Scan for the cell matching the given text and deliver its [x, y] coordinate at center. 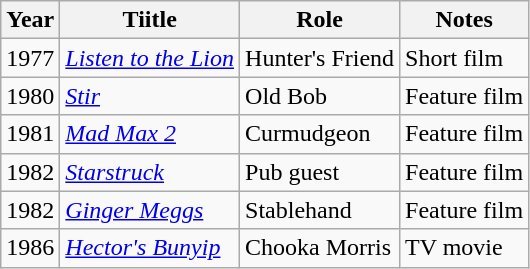
TV movie [464, 248]
Role [320, 20]
Short film [464, 58]
Curmudgeon [320, 134]
Chooka Morris [320, 248]
Hector's Bunyip [150, 248]
1986 [30, 248]
Tiitle [150, 20]
1981 [30, 134]
Hunter's Friend [320, 58]
Mad Max 2 [150, 134]
Old Bob [320, 96]
Stir [150, 96]
Listen to the Lion [150, 58]
Stablehand [320, 210]
Notes [464, 20]
Pub guest [320, 172]
Year [30, 20]
Ginger Meggs [150, 210]
Starstruck [150, 172]
1977 [30, 58]
1980 [30, 96]
